Return the (x, y) coordinate for the center point of the cell that contains the specified text.  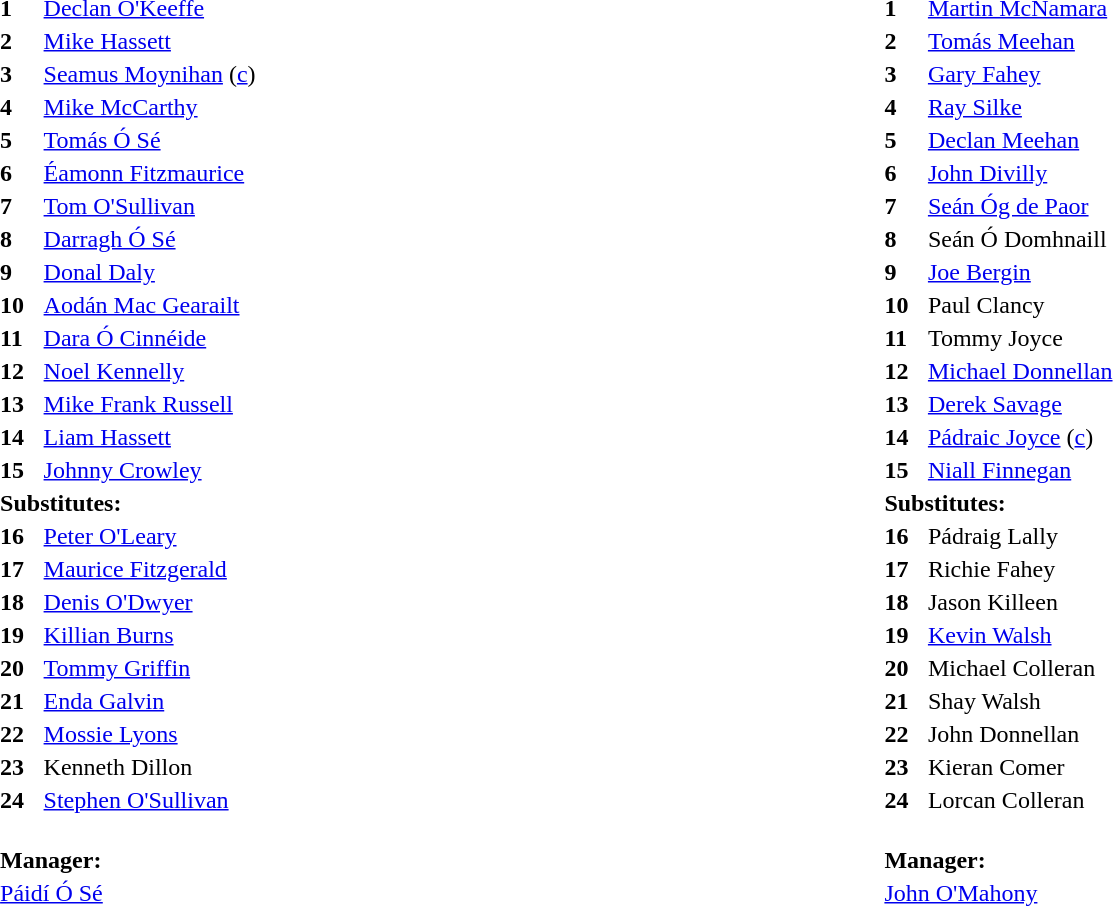
Stephen O'Sullivan (150, 800)
John Donnellan (1020, 734)
Niall Finnegan (1020, 470)
Tommy Griffin (150, 668)
Shay Walsh (1020, 702)
Kenneth Dillon (150, 768)
Mike Hassett (150, 42)
Michael Donnellan (1020, 372)
Joe Bergin (1020, 272)
John Divilly (1020, 174)
Seamus Moynihan (c) (150, 74)
Pádraic Joyce (c) (1020, 438)
Maurice Fitzgerald (150, 570)
Kevin Walsh (1020, 636)
Éamonn Fitzmaurice (150, 174)
Seán Óg de Paor (1020, 206)
Donal Daly (150, 272)
Mossie Lyons (150, 734)
Seán Ó Domhnaill (1020, 240)
Mike McCarthy (150, 108)
Manager: (130, 847)
Richie Fahey (1020, 570)
Michael Colleran (1020, 668)
Denis O'Dwyer (150, 602)
Tomás Meehan (1020, 42)
Kieran Comer (1020, 768)
Tommy Joyce (1020, 338)
Paul Clancy (1020, 306)
Gary Fahey (1020, 74)
Declan Meehan (1020, 140)
Pádraig Lally (1020, 536)
Mike Frank Russell (150, 404)
Enda Galvin (150, 702)
Peter O'Leary (150, 536)
Tom O'Sullivan (150, 206)
Johnny Crowley (150, 470)
Substitutes: (130, 504)
Derek Savage (1020, 404)
Liam Hassett (150, 438)
Noel Kennelly (150, 372)
Darragh Ó Sé (150, 240)
Killian Burns (150, 636)
Jason Killeen (1020, 602)
Dara Ó Cinnéide (150, 338)
Tomás Ó Sé (150, 140)
Lorcan Colleran (1020, 800)
Ray Silke (1020, 108)
Aodán Mac Gearailt (150, 306)
